Return the (X, Y) coordinate for the center point of the cell that contains the specified text.  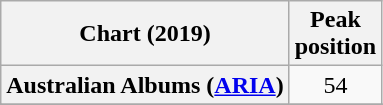
Australian Albums (ARIA) (145, 85)
Peakposition (335, 34)
Chart (2019) (145, 34)
54 (335, 85)
